Output the [x, y] coordinate of the center of the cell containing the given text.  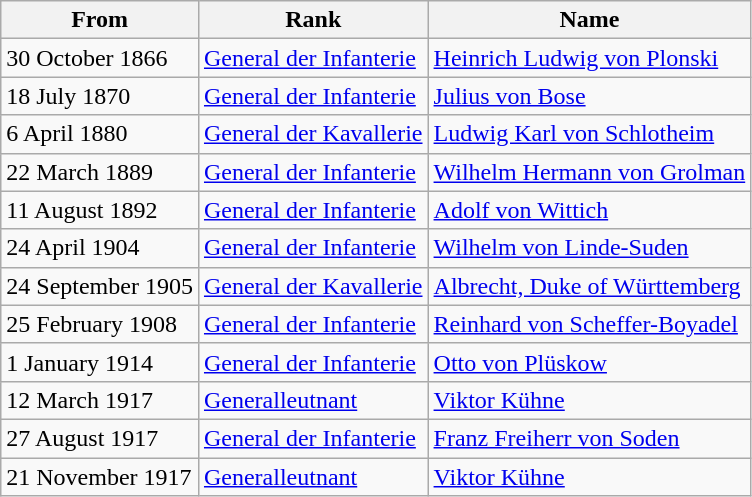
27 August 1917 [100, 438]
Franz Freiherr von Soden [590, 438]
24 April 1904 [100, 248]
25 February 1908 [100, 324]
21 November 1917 [100, 477]
Heinrich Ludwig von Plonski [590, 58]
Ludwig Karl von Schlotheim [590, 134]
Adolf von Wittich [590, 210]
Wilhelm Hermann von Grolman [590, 172]
Name [590, 20]
Wilhelm von Linde-Suden [590, 248]
From [100, 20]
18 July 1870 [100, 96]
30 October 1866 [100, 58]
Reinhard von Scheffer-Boyadel [590, 324]
Otto von Plüskow [590, 362]
12 March 1917 [100, 400]
24 September 1905 [100, 286]
6 April 1880 [100, 134]
1 January 1914 [100, 362]
22 March 1889 [100, 172]
Albrecht, Duke of Württemberg [590, 286]
11 August 1892 [100, 210]
Julius von Bose [590, 96]
Rank [313, 20]
